Find where the given text appears and provide that cell's center as (X, Y) coordinate. 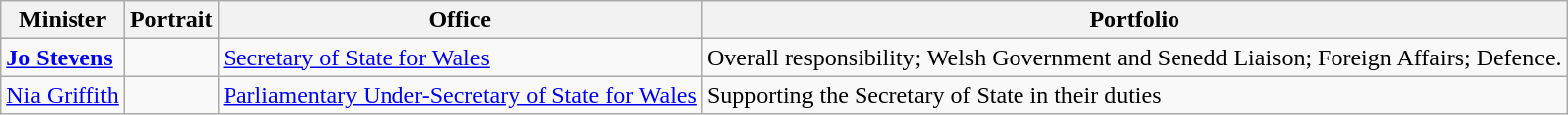
Nia Griffith (64, 95)
Parliamentary Under-Secretary of State for Wales (459, 95)
Portrait (171, 20)
Jo Stevens (64, 57)
Overall responsibility; Welsh Government and Senedd Liaison; Foreign Affairs; Defence. (1135, 57)
Supporting the Secretary of State in their duties (1135, 95)
Office (459, 20)
Minister (64, 20)
Portfolio (1135, 20)
Secretary of State for Wales (459, 57)
